Provide the (X, Y) coordinate of the cell's center where the given text is located.  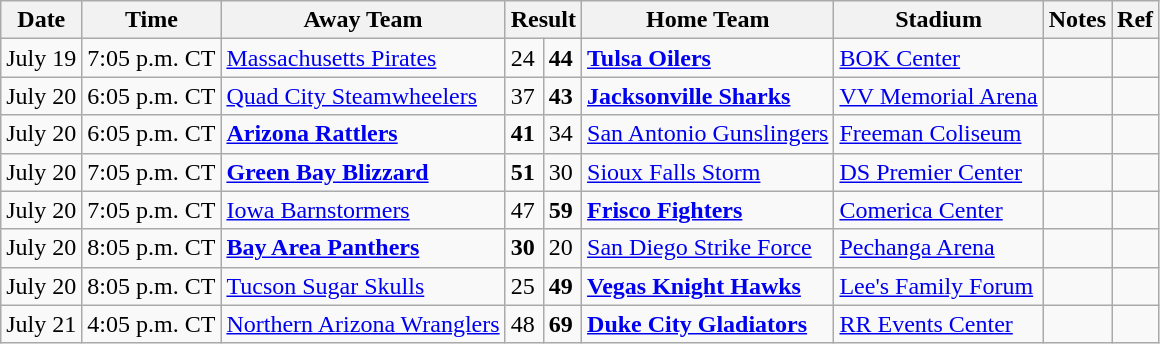
Duke City Gladiators (708, 324)
Freeman Coliseum (938, 134)
41 (524, 134)
Notes (1077, 20)
Pechanga Arena (938, 248)
Stadium (938, 20)
Massachusetts Pirates (363, 58)
San Antonio Gunslingers (708, 134)
51 (524, 172)
Iowa Barnstormers (363, 210)
DS Premier Center (938, 172)
BOK Center (938, 58)
Date (42, 20)
July 21 (42, 324)
37 (524, 96)
48 (524, 324)
4:05 p.m. CT (152, 324)
Tulsa Oilers (708, 58)
43 (562, 96)
Tucson Sugar Skulls (363, 286)
47 (524, 210)
Lee's Family Forum (938, 286)
34 (562, 134)
Green Bay Blizzard (363, 172)
Time (152, 20)
Vegas Knight Hawks (708, 286)
Away Team (363, 20)
49 (562, 286)
Quad City Steamwheelers (363, 96)
Arizona Rattlers (363, 134)
San Diego Strike Force (708, 248)
VV Memorial Arena (938, 96)
Sioux Falls Storm (708, 172)
Ref (1136, 20)
RR Events Center (938, 324)
Frisco Fighters (708, 210)
Jacksonville Sharks (708, 96)
24 (524, 58)
Comerica Center (938, 210)
25 (524, 286)
Result (543, 20)
69 (562, 324)
59 (562, 210)
Bay Area Panthers (363, 248)
44 (562, 58)
Home Team (708, 20)
20 (562, 248)
Northern Arizona Wranglers (363, 324)
July 19 (42, 58)
